Provide the (x, y) coordinate of the cell's center where the given text is located.  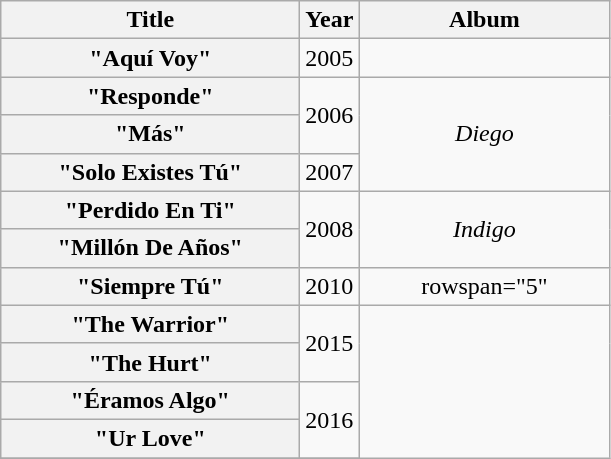
2016 (330, 419)
"Millón De Años" (150, 248)
Indigo (484, 229)
Year (330, 20)
"Aquí Voy" (150, 58)
2008 (330, 229)
"The Hurt" (150, 362)
"Siempre Tú" (150, 286)
"Responde" (150, 96)
"Perdido En Ti" (150, 210)
"Ur Love" (150, 438)
2007 (330, 172)
"Solo Existes Tú" (150, 172)
"Éramos Algo" (150, 400)
rowspan="5" (484, 286)
2005 (330, 58)
Title (150, 20)
2015 (330, 343)
Diego (484, 134)
2006 (330, 115)
"Más" (150, 134)
2010 (330, 286)
"The Warrior" (150, 324)
Album (484, 20)
